Pinpoint the cell where the given text exists, returning its [X, Y] midpoint coordinate. 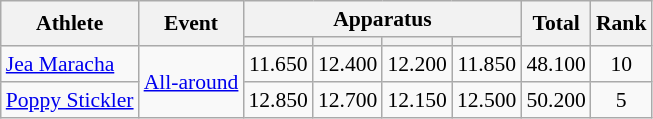
5 [622, 100]
12.850 [278, 100]
12.400 [348, 64]
All-around [192, 82]
12.150 [416, 100]
12.200 [416, 64]
Poppy Stickler [70, 100]
Event [192, 24]
Rank [622, 24]
11.650 [278, 64]
Jea Maracha [70, 64]
Apparatus [382, 19]
Total [556, 24]
11.850 [486, 64]
12.700 [348, 100]
Athlete [70, 24]
50.200 [556, 100]
48.100 [556, 64]
10 [622, 64]
12.500 [486, 100]
